Provide the [X, Y] coordinate of the cell's center where the given text is located.  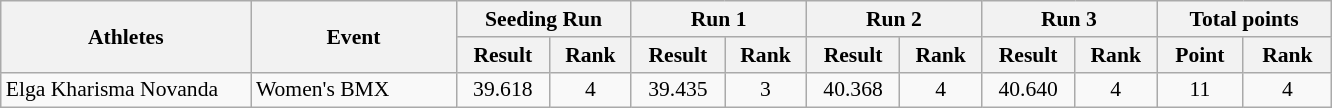
Run 2 [894, 19]
39.435 [678, 90]
Total points [1244, 19]
Women's BMX [354, 90]
39.618 [503, 90]
40.640 [1028, 90]
Athletes [126, 36]
Seeding Run [544, 19]
11 [1200, 90]
40.368 [853, 90]
Run 3 [1068, 19]
Event [354, 36]
3 [766, 90]
Elga Kharisma Novanda [126, 90]
Run 1 [718, 19]
Point [1200, 55]
